Find where the given text appears and provide that cell's center as [x, y] coordinate. 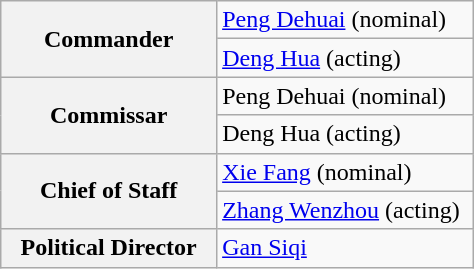
Xie Fang (nominal) [346, 172]
Commissar [109, 115]
Political Director [109, 248]
Commander [109, 39]
Zhang Wenzhou (acting) [346, 210]
Gan Siqi [346, 248]
Chief of Staff [109, 191]
